Pinpoint the cell where the given text exists, returning its [x, y] midpoint coordinate. 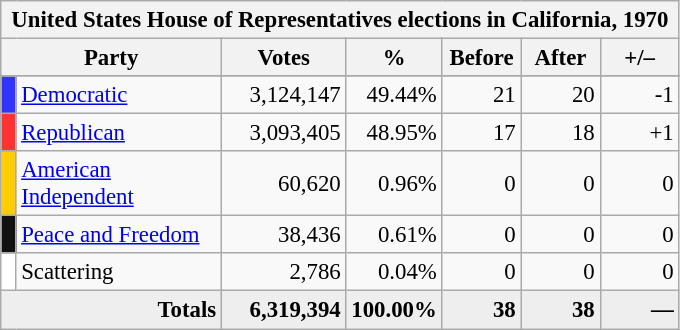
Scattering [119, 273]
After [560, 58]
% [394, 58]
American Independent [119, 184]
-1 [640, 95]
Before [482, 58]
Democratic [119, 95]
20 [560, 95]
Party [112, 58]
Peace and Freedom [119, 235]
+1 [640, 133]
3,124,147 [284, 95]
Votes [284, 58]
— [640, 310]
60,620 [284, 184]
United States House of Representatives elections in California, 1970 [340, 20]
3,093,405 [284, 133]
Republican [119, 133]
+/– [640, 58]
2,786 [284, 273]
17 [482, 133]
48.95% [394, 133]
6,319,394 [284, 310]
18 [560, 133]
Totals [112, 310]
100.00% [394, 310]
21 [482, 95]
49.44% [394, 95]
0.61% [394, 235]
0.96% [394, 184]
0.04% [394, 273]
38,436 [284, 235]
